Find where the given text appears and provide that cell's center as [X, Y] coordinate. 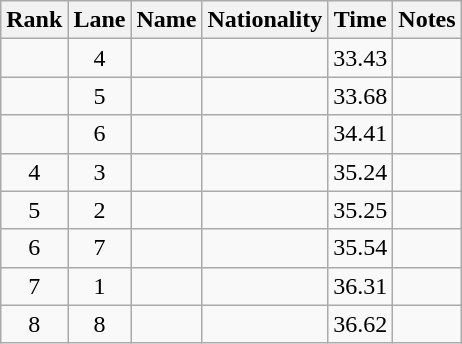
Nationality [265, 20]
2 [100, 210]
1 [100, 286]
36.31 [360, 286]
3 [100, 172]
35.25 [360, 210]
Time [360, 20]
Name [166, 20]
Rank [34, 20]
35.24 [360, 172]
36.62 [360, 324]
33.68 [360, 96]
Notes [427, 20]
Lane [100, 20]
35.54 [360, 248]
33.43 [360, 58]
34.41 [360, 134]
